Scan for the cell matching the given text and deliver its [X, Y] coordinate at center. 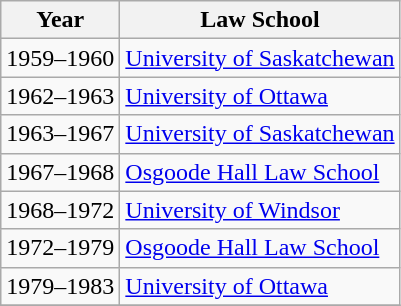
1968–1972 [60, 210]
Year [60, 20]
1959–1960 [60, 58]
Law School [260, 20]
1963–1967 [60, 134]
University of Windsor [260, 210]
1979–1983 [60, 286]
1967–1968 [60, 172]
1972–1979 [60, 248]
1962–1963 [60, 96]
